Scan for the cell matching the given text and deliver its (X, Y) coordinate at center. 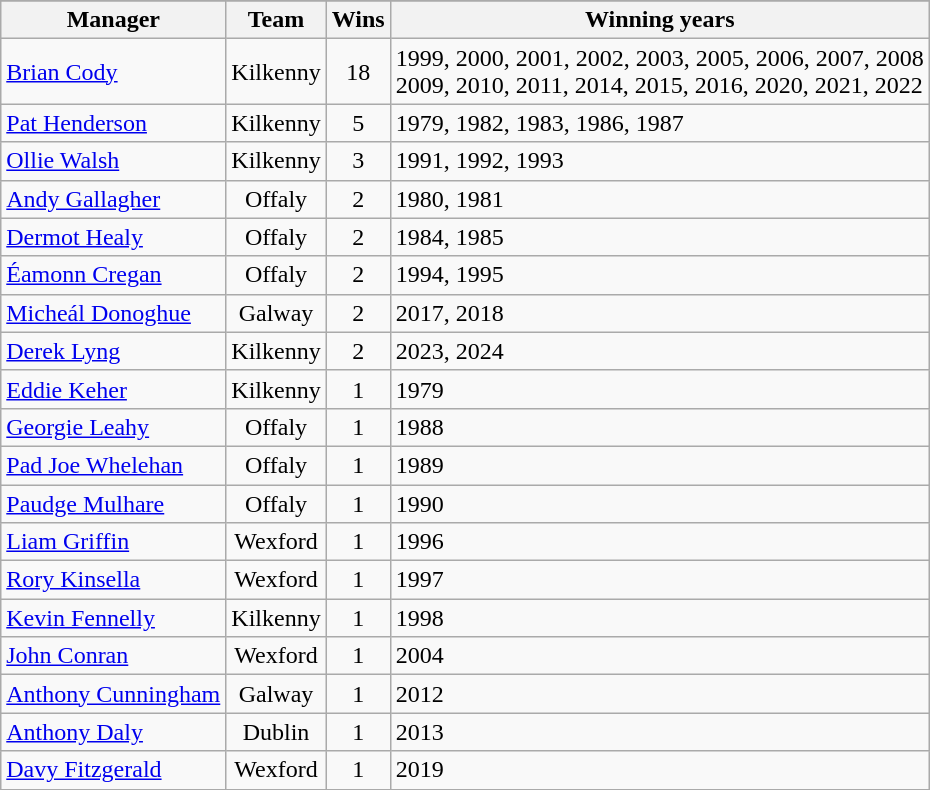
1994, 1995 (660, 275)
Eddie Keher (114, 389)
1979 (660, 389)
Dermot Healy (114, 237)
1989 (660, 465)
1998 (660, 618)
Kevin Fennelly (114, 618)
Wins (358, 20)
1996 (660, 542)
Ollie Walsh (114, 161)
2004 (660, 656)
Brian Cody (114, 72)
1979, 1982, 1983, 1986, 1987 (660, 123)
1991, 1992, 1993 (660, 161)
2013 (660, 732)
Derek Lyng (114, 351)
Anthony Daly (114, 732)
1980, 1981 (660, 199)
Rory Kinsella (114, 580)
1990 (660, 503)
3 (358, 161)
Georgie Leahy (114, 427)
Manager (114, 20)
Liam Griffin (114, 542)
Éamonn Cregan (114, 275)
2019 (660, 770)
John Conran (114, 656)
2023, 2024 (660, 351)
Pad Joe Whelehan (114, 465)
1997 (660, 580)
Micheál Donoghue (114, 313)
Team (276, 20)
1988 (660, 427)
1984, 1985 (660, 237)
18 (358, 72)
Paudge Mulhare (114, 503)
2017, 2018 (660, 313)
1999, 2000, 2001, 2002, 2003, 2005, 2006, 2007, 20082009, 2010, 2011, 2014, 2015, 2016, 2020, 2021, 2022 (660, 72)
Pat Henderson (114, 123)
Anthony Cunningham (114, 694)
Andy Gallagher (114, 199)
Winning years (660, 20)
Dublin (276, 732)
Davy Fitzgerald (114, 770)
2012 (660, 694)
5 (358, 123)
